Capture the cell that displays the provided text and extract its (x, y) central coordinate. 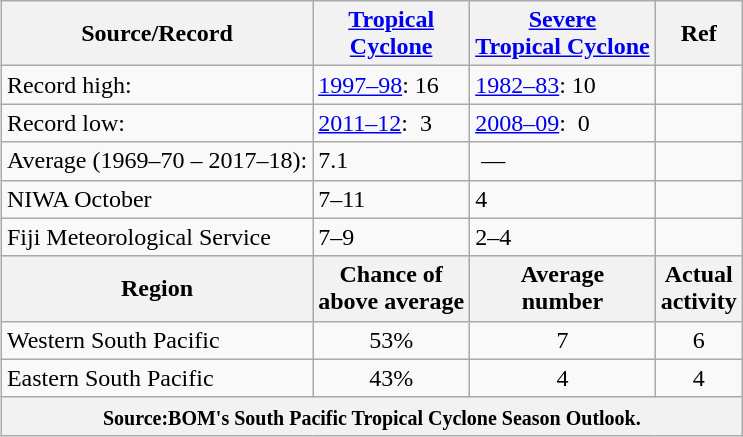
Source/Record (156, 34)
6 (698, 340)
NIWA October (156, 199)
7 (563, 340)
Chance ofabove average (392, 288)
7–11 (392, 199)
2011–12: 3 (392, 123)
Ref (698, 34)
— (563, 161)
1982–83: 10 (563, 85)
SevereTropical Cyclone (563, 34)
1997–98: 16 (392, 85)
Record low: (156, 123)
Record high: (156, 85)
Averagenumber (563, 288)
Western South Pacific (156, 340)
2008–09: 0 (563, 123)
7.1 (392, 161)
7–9 (392, 237)
53% (392, 340)
Eastern South Pacific (156, 378)
Region (156, 288)
Average (1969–70 – 2017–18): (156, 161)
43% (392, 378)
2–4 (563, 237)
Fiji Meteorological Service (156, 237)
TropicalCyclone (392, 34)
Actualactivity (698, 288)
Source:BOM's South Pacific Tropical Cyclone Season Outlook. (372, 416)
